Find where the given text appears and provide that cell's center as (x, y) coordinate. 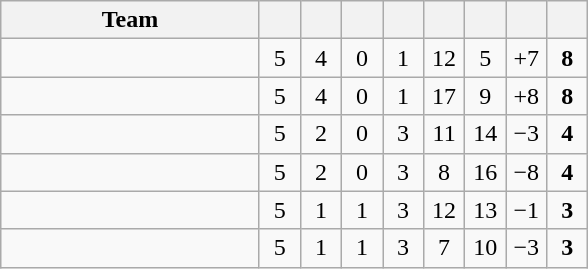
14 (486, 134)
10 (486, 248)
11 (444, 134)
−1 (526, 210)
13 (486, 210)
17 (444, 96)
9 (486, 96)
Team (130, 20)
+8 (526, 96)
+7 (526, 58)
−8 (526, 172)
7 (444, 248)
16 (486, 172)
